Find where the given text appears and provide that cell's center as [X, Y] coordinate. 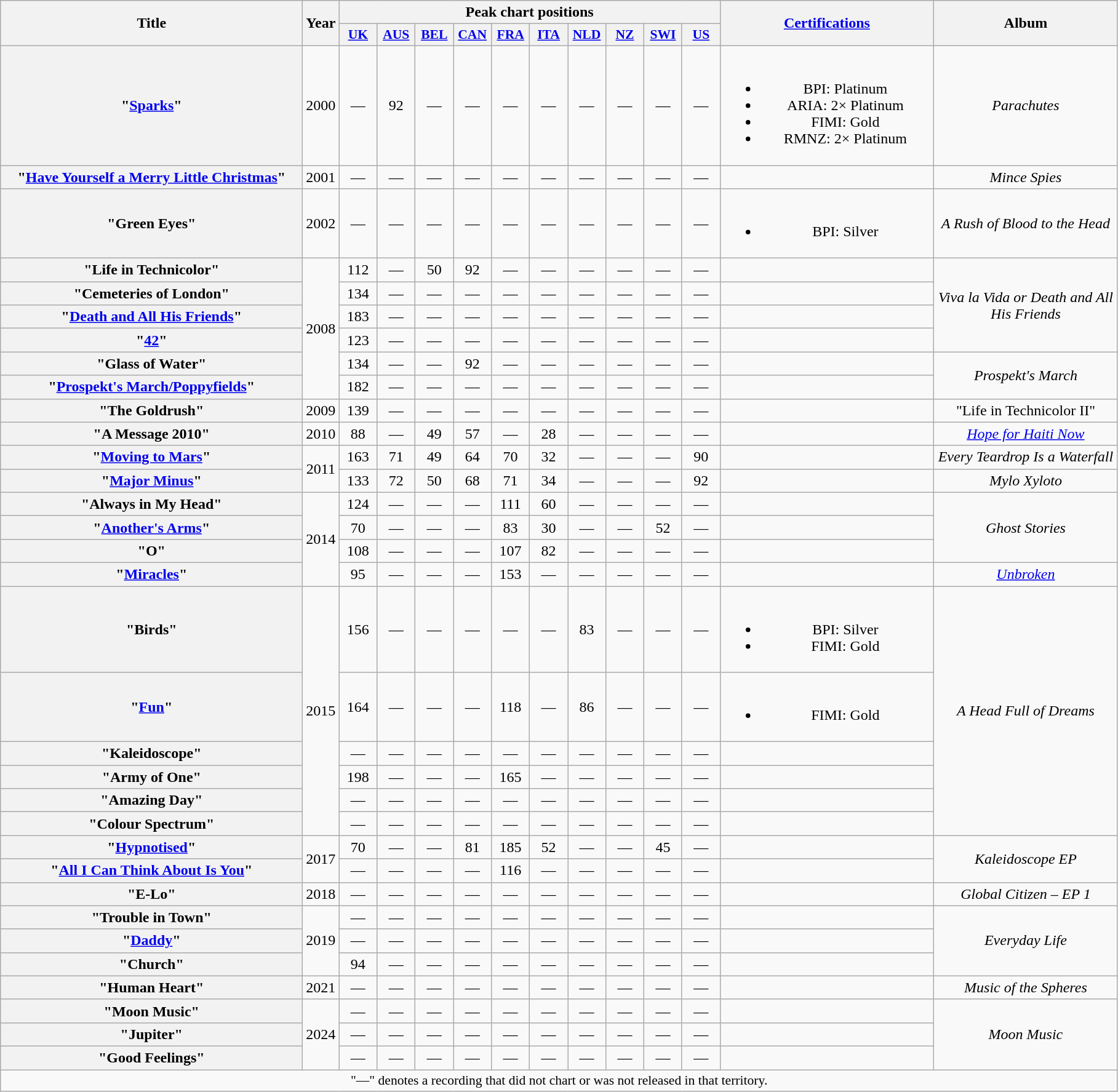
"O" [151, 551]
"Cemeteries of London" [151, 293]
"Birds" [151, 629]
"Always in My Head" [151, 504]
165 [511, 777]
BEL [434, 35]
UK [358, 35]
90 [701, 457]
"Amazing Day" [151, 800]
198 [358, 777]
32 [549, 457]
112 [358, 270]
Everyday Life [1025, 941]
2000 [321, 105]
"Army of One" [151, 777]
185 [511, 847]
A Rush of Blood to the Head [1025, 224]
153 [511, 574]
2017 [321, 859]
"Kaleidoscope" [151, 754]
"All I Can Think About Is You" [151, 871]
FIMI: Gold [827, 707]
86 [587, 707]
"Major Minus" [151, 480]
57 [473, 434]
2002 [321, 224]
BPI: PlatinumARIA: 2× PlatinumFIMI: GoldRMNZ: 2× Platinum [827, 105]
Mylo Xyloto [1025, 480]
"Colour Spectrum" [151, 824]
72 [396, 480]
A Head Full of Dreams [1025, 710]
NZ [625, 35]
"Prospekt's March/Poppyfields" [151, 387]
68 [473, 480]
BPI: Silver [827, 224]
"Miracles" [151, 574]
2018 [321, 894]
ITA [549, 35]
Moon Music [1025, 1034]
FRA [511, 35]
Viva la Vida or Death and All His Friends [1025, 305]
30 [549, 527]
108 [358, 551]
SWI [663, 35]
28 [549, 434]
"Church" [151, 964]
"Jupiter" [151, 1034]
"The Goldrush" [151, 410]
NLD [587, 35]
Album [1025, 23]
"Human Heart" [151, 987]
2021 [321, 987]
107 [511, 551]
"Another's Arms" [151, 527]
60 [549, 504]
183 [358, 317]
US [701, 35]
34 [549, 480]
Peak chart positions [529, 12]
"Good Feelings" [151, 1058]
CAN [473, 35]
"42" [151, 340]
"E-Lo" [151, 894]
AUS [396, 35]
"Have Yourself a Merry Little Christmas" [151, 177]
133 [358, 480]
Kaleidoscope EP [1025, 859]
111 [511, 504]
45 [663, 847]
"A Message 2010" [151, 434]
163 [358, 457]
2009 [321, 410]
Prospekt's March [1025, 375]
2011 [321, 469]
"Trouble in Town" [151, 917]
156 [358, 629]
Mince Spies [1025, 177]
88 [358, 434]
"Green Eyes" [151, 224]
118 [511, 707]
81 [473, 847]
139 [358, 410]
"Fun" [151, 707]
Ghost Stories [1025, 527]
"Sparks" [151, 105]
"Glass of Water" [151, 364]
Year [321, 23]
"Death and All His Friends" [151, 317]
Title [151, 23]
"Hypnotised" [151, 847]
164 [358, 707]
116 [511, 871]
Every Teardrop Is a Waterfall [1025, 457]
64 [473, 457]
124 [358, 504]
2008 [321, 329]
82 [549, 551]
182 [358, 387]
Global Citizen – EP 1 [1025, 894]
Unbroken [1025, 574]
Parachutes [1025, 105]
"—" denotes a recording that did not chart or was not released in that territory. [559, 1080]
2014 [321, 539]
BPI: SilverFIMI: Gold [827, 629]
2024 [321, 1034]
"Moon Music" [151, 1011]
2001 [321, 177]
"Life in Technicolor" [151, 270]
"Life in Technicolor II" [1025, 410]
94 [358, 964]
Certifications [827, 23]
"Moving to Mars" [151, 457]
2015 [321, 710]
2010 [321, 434]
"Daddy" [151, 941]
Music of the Spheres [1025, 987]
2019 [321, 941]
123 [358, 340]
Hope for Haiti Now [1025, 434]
95 [358, 574]
